Pinpoint the cell where the given text exists, returning its [X, Y] midpoint coordinate. 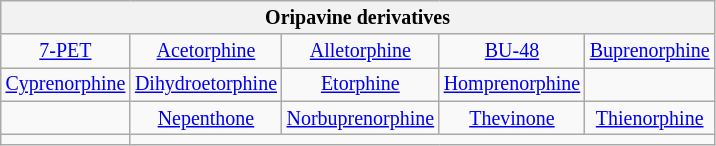
Nepenthone [206, 118]
Dihydroetorphine [206, 84]
Norbuprenorphine [360, 118]
Thienorphine [650, 118]
Homprenorphine [512, 84]
Alletorphine [360, 52]
Cyprenorphine [66, 84]
Oripavine derivatives [358, 18]
Acetorphine [206, 52]
Etorphine [360, 84]
BU-48 [512, 52]
7-PET [66, 52]
Buprenorphine [650, 52]
Thevinone [512, 118]
